Capture the cell that displays the provided text and extract its (x, y) central coordinate. 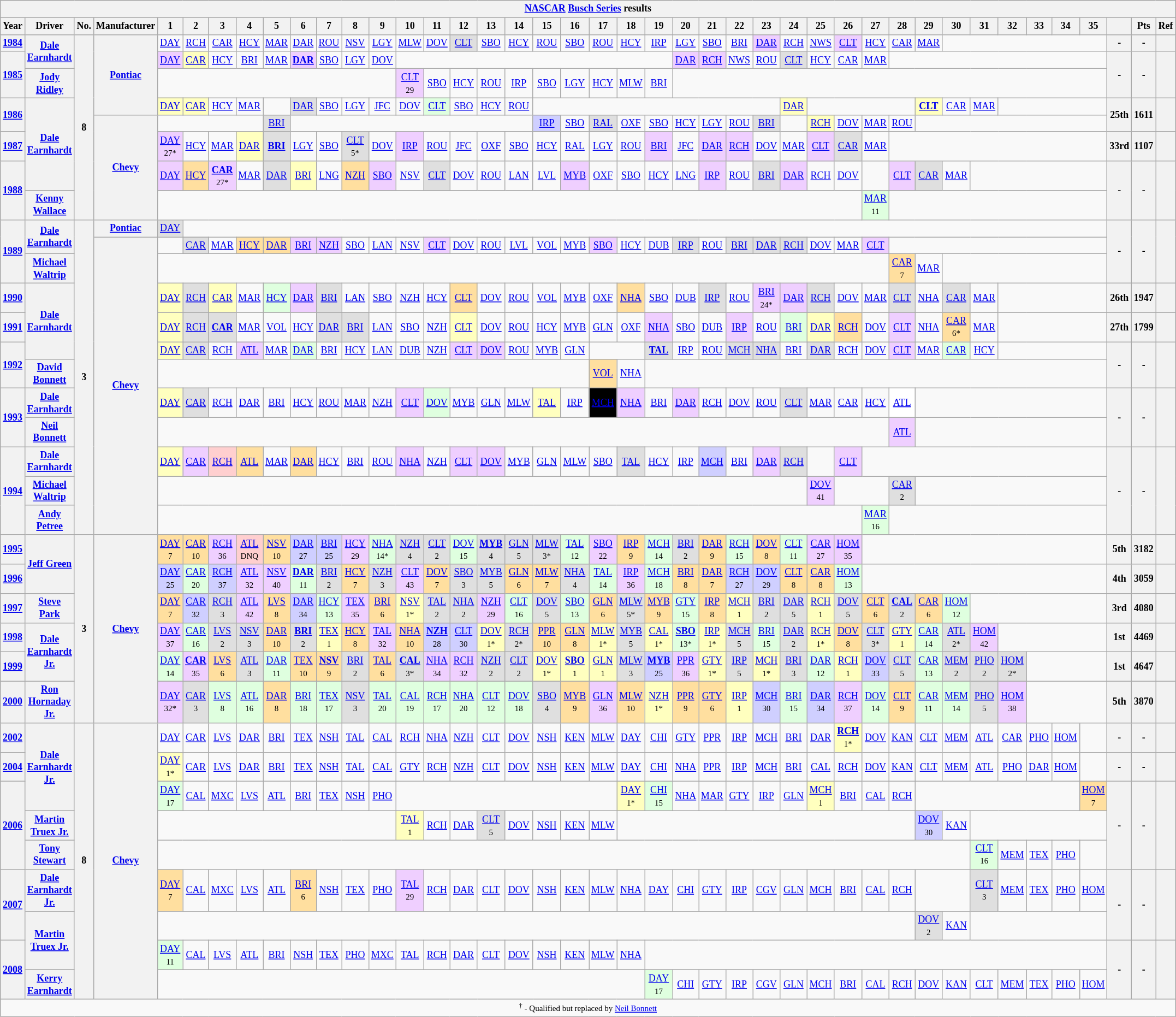
DAY11 (170, 955)
TAL1 (409, 826)
DAY27* (170, 146)
NSV1* (409, 608)
BRI8 (686, 579)
1994 (13, 490)
2006 (13, 826)
25 (821, 26)
33rd (1119, 146)
GTY1 (902, 637)
DAR5 (794, 608)
1990 (13, 298)
MAR16 (876, 520)
MEM2 (957, 667)
CAR6* (957, 327)
CAR32 (196, 608)
29 (929, 26)
CAR20 (196, 579)
CLT29 (409, 83)
CAR2 (902, 491)
1995 (13, 549)
Andy Petree (49, 520)
CLT11 (794, 549)
IRP1 (739, 702)
IRP5 (739, 667)
IRP36 (631, 579)
CLT8 (794, 579)
RCH17 (437, 702)
CLT6 (876, 608)
1987 (13, 146)
32 (1012, 26)
SBO1 (574, 667)
28 (902, 26)
CLT3 (984, 890)
MCH14 (658, 549)
ATL32 (250, 579)
NHA2 (464, 608)
GLN8 (574, 637)
MLW7 (547, 579)
CAR27 (821, 549)
21 (712, 26)
1993 (13, 417)
Kerry Earnhardt (49, 984)
14 (519, 26)
RCH27 (739, 579)
HOM2* (1012, 667)
NZH3 (382, 579)
NHA4 (574, 579)
NZH29 (491, 608)
2008 (13, 970)
35 (1093, 26)
DAY14 (170, 667)
26 (848, 26)
LVS2 (222, 637)
CAR35 (196, 667)
10 (409, 26)
SBO22 (603, 549)
7 (329, 26)
26th (1119, 298)
13 (491, 26)
1996 (13, 579)
CAR27* (222, 176)
Year (13, 26)
GTY6 (712, 702)
NZH28 (437, 637)
ATLDNQ (250, 549)
2002 (13, 738)
David Bonnett (49, 374)
HOM12 (957, 608)
31 (984, 26)
Jody Ridley (49, 83)
IRP8 (712, 608)
IRP9 (631, 549)
IRP1* (712, 637)
DOV41 (821, 491)
Ron Hornaday Jr. (49, 702)
SBO13* (686, 637)
1107 (1143, 146)
CLT43 (409, 579)
3870 (1143, 702)
CLT9 (902, 702)
HCY7 (355, 579)
Pts (1143, 26)
TAL14 (603, 579)
4080 (1143, 608)
ATL3 (250, 667)
DAR9 (712, 549)
4th (1119, 579)
LVS6 (222, 667)
3rd (1119, 608)
NZH4 (409, 549)
CAL19 (409, 702)
NSV10 (277, 549)
MYB4 (491, 549)
CLT30 (464, 637)
CLT5* (355, 146)
MYB25 (658, 667)
DOV29 (767, 579)
MLW3* (547, 549)
NZH1* (658, 702)
TEX17 (329, 702)
TAL6 (382, 667)
22 (739, 26)
MAR11 (876, 205)
TEX1 (329, 637)
1799 (1143, 327)
SBO3 (464, 579)
PHO2 (984, 667)
34 (1066, 26)
CHI15 (658, 796)
GTY15 (686, 608)
NHA10 (409, 637)
3182 (1143, 549)
RCH2* (519, 637)
CAR3 (196, 702)
1986 (13, 115)
25th (1119, 115)
GTY1* (712, 667)
18 (631, 26)
SBO4 (547, 702)
NASCAR Busch Series results (588, 9)
CAL1* (658, 637)
DOV33 (876, 667)
33 (1040, 26)
2004 (13, 767)
Driver (49, 26)
MCH18 (658, 579)
MLW5* (631, 608)
2 (196, 26)
5 (277, 26)
HCY13 (329, 608)
24 (794, 26)
BRI24* (767, 298)
DOV7 (437, 579)
HOM13 (848, 579)
Neil Bonnett (49, 432)
RCH15 (739, 549)
TEX10 (303, 667)
HOM7 (1093, 796)
15 (547, 26)
20 (686, 26)
4469 (1143, 637)
NHA34 (437, 667)
HOM35 (848, 549)
TAL29 (409, 890)
1984 (13, 43)
2007 (13, 905)
HOM42 (984, 637)
CAR8 (821, 579)
† - Qualified but replaced by Neil Bonnett (588, 1008)
1985 (13, 74)
TEX35 (355, 608)
2000 (13, 702)
CAR7 (902, 269)
HCY29 (355, 549)
1997 (13, 608)
MLW10 (631, 702)
DOV15 (464, 549)
4 (250, 26)
MCH5 (739, 637)
11 (437, 26)
MLW1* (603, 637)
GLN1 (603, 667)
PPR10 (547, 637)
1999 (13, 667)
Ref (1166, 26)
CAR13 (929, 667)
1 (170, 26)
1947 (1143, 298)
CLT12 (491, 702)
6 (303, 26)
DAR10 (277, 637)
CAR11 (929, 702)
CAR10 (196, 549)
DOV30 (929, 826)
DAR2 (794, 637)
Jeff Green (49, 564)
3059 (1143, 579)
RCH36 (222, 549)
SBO13 (574, 608)
PHO5 (984, 702)
DAR27 (303, 549)
Steve Park (49, 608)
19 (658, 26)
RCH32 (464, 667)
1611 (1143, 115)
GLN5 (519, 549)
CAR14 (929, 637)
30 (957, 26)
MLW3 (631, 667)
NHA20 (464, 702)
HOM38 (1012, 702)
DAR12 (821, 667)
Kenny Wallace (49, 205)
DAR8 (277, 702)
BRI3 (794, 667)
MEM14 (957, 702)
TAL32 (382, 637)
27th (1119, 327)
MCH30 (767, 702)
DOV14 (876, 702)
NSV9 (329, 667)
PPR36 (686, 667)
PPR9 (686, 702)
No. (84, 26)
1991 (13, 327)
DAY32* (170, 702)
16 (574, 26)
NHA14* (382, 549)
RCH3 (222, 608)
12 (464, 26)
ATL42 (250, 608)
CAR16 (196, 637)
9 (382, 26)
ATL16 (250, 702)
27 (876, 26)
HCY8 (355, 637)
DAY25 (170, 579)
1989 (13, 251)
CLT3* (876, 637)
17 (603, 26)
DOV18 (519, 702)
1992 (13, 365)
4647 (1143, 667)
TAL20 (382, 702)
DAY37 (170, 637)
Manufacturer (126, 26)
NSV40 (277, 579)
1998 (13, 637)
BRI18 (303, 702)
DOV2 (929, 926)
1988 (13, 190)
CAL3* (409, 667)
BRI25 (329, 549)
DAR7 (712, 579)
Tony Stewart (49, 855)
ATL2* (957, 637)
GLN36 (603, 702)
CAL2 (902, 608)
NZH2 (491, 667)
CAR6 (929, 608)
23 (767, 26)
TAL12 (574, 549)
TAL2 (437, 608)
MCH1* (767, 667)
